For the text-containing cell, return its midpoint in [X, Y] coordinate format. 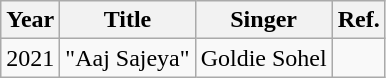
Goldie Sohel [264, 58]
Year [30, 20]
Singer [264, 20]
Title [128, 20]
"Aaj Sajeya" [128, 58]
Ref. [358, 20]
2021 [30, 58]
